Find where the given text appears and provide that cell's center as [x, y] coordinate. 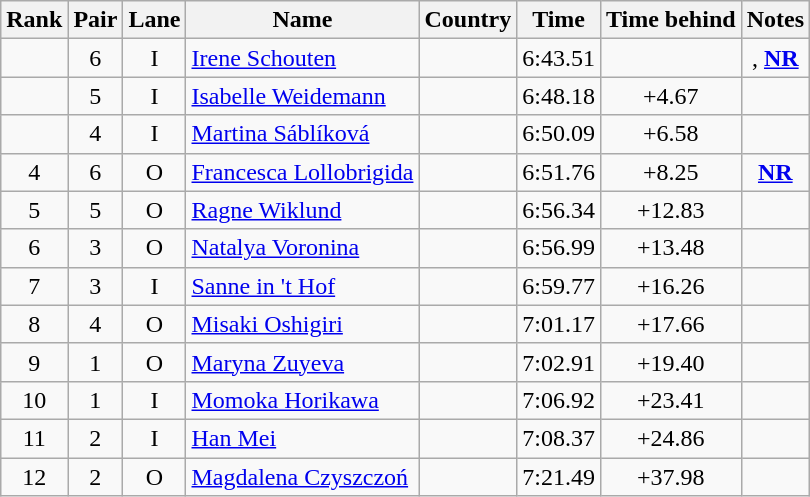
Name [302, 20]
Isabelle Weidemann [302, 96]
12 [34, 477]
Francesca Lollobrigida [302, 172]
Time behind [670, 20]
+12.83 [670, 210]
+6.58 [670, 134]
7:21.49 [559, 477]
Time [559, 20]
Sanne in 't Hof [302, 286]
Misaki Oshigiri [302, 324]
Han Mei [302, 438]
6:50.09 [559, 134]
Momoka Horikawa [302, 400]
6:43.51 [559, 58]
Pair [96, 20]
+23.41 [670, 400]
+13.48 [670, 248]
7:02.91 [559, 362]
Country [468, 20]
+16.26 [670, 286]
7 [34, 286]
Maryna Zuyeva [302, 362]
6:59.77 [559, 286]
6:56.99 [559, 248]
+24.86 [670, 438]
+37.98 [670, 477]
Martina Sáblíková [302, 134]
Rank [34, 20]
7:08.37 [559, 438]
+19.40 [670, 362]
6:56.34 [559, 210]
11 [34, 438]
+8.25 [670, 172]
9 [34, 362]
Irene Schouten [302, 58]
Natalya Voronina [302, 248]
Lane [154, 20]
+17.66 [670, 324]
6:51.76 [559, 172]
6:48.18 [559, 96]
7:01.17 [559, 324]
+4.67 [670, 96]
7:06.92 [559, 400]
Ragne Wiklund [302, 210]
Magdalena Czyszczoń [302, 477]
NR [775, 172]
Notes [775, 20]
10 [34, 400]
, NR [775, 58]
8 [34, 324]
